Scan for the cell matching the given text and deliver its (x, y) coordinate at center. 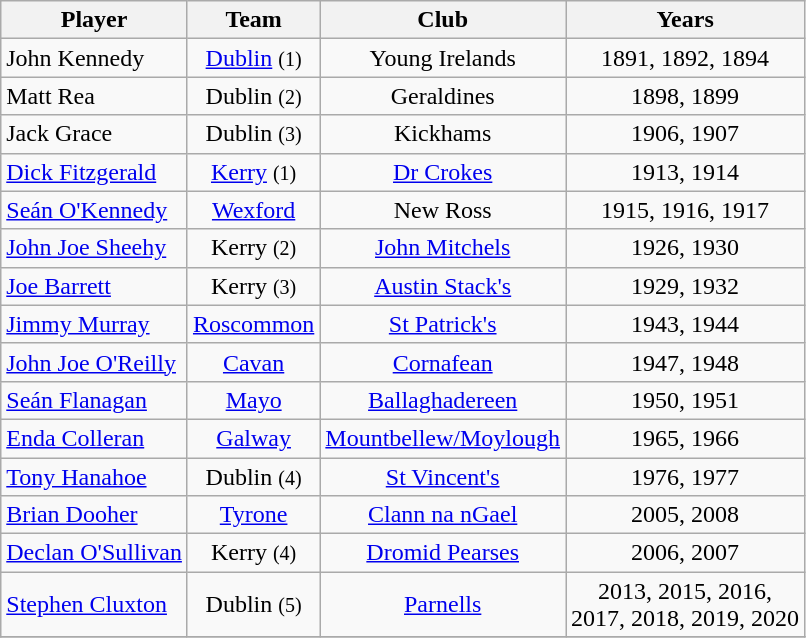
1906, 1907 (686, 134)
1965, 1966 (686, 438)
Dublin (1) (253, 58)
Seán Flanagan (94, 400)
2006, 2007 (686, 553)
1926, 1930 (686, 248)
Kerry (3) (253, 286)
St Patrick's (443, 324)
Kickhams (443, 134)
1913, 1914 (686, 172)
Matt Rea (94, 96)
1947, 1948 (686, 362)
Dublin (5) (253, 604)
Austin Stack's (443, 286)
Tyrone (253, 515)
Seán O'Kennedy (94, 210)
1950, 1951 (686, 400)
Tony Hanahoe (94, 477)
Enda Colleran (94, 438)
Joe Barrett (94, 286)
1976, 1977 (686, 477)
2005, 2008 (686, 515)
1929, 1932 (686, 286)
1891, 1892, 1894 (686, 58)
Kerry (4) (253, 553)
Cavan (253, 362)
1943, 1944 (686, 324)
Stephen Cluxton (94, 604)
Roscommon (253, 324)
New Ross (443, 210)
Dublin (3) (253, 134)
Galway (253, 438)
St Vincent's (443, 477)
John Kennedy (94, 58)
Clann na nGael (443, 515)
2013, 2015, 2016,2017, 2018, 2019, 2020 (686, 604)
Dick Fitzgerald (94, 172)
Parnells (443, 604)
1898, 1899 (686, 96)
Ballaghadereen (443, 400)
Dublin (4) (253, 477)
Cornafean (443, 362)
Wexford (253, 210)
Team (253, 20)
Mountbellew/Moylough (443, 438)
Jack Grace (94, 134)
John Joe Sheehy (94, 248)
Years (686, 20)
John Joe O'Reilly (94, 362)
Club (443, 20)
Dromid Pearses (443, 553)
Geraldines (443, 96)
Kerry (1) (253, 172)
Dublin (2) (253, 96)
Dr Crokes (443, 172)
Brian Dooher (94, 515)
1915, 1916, 1917 (686, 210)
John Mitchels (443, 248)
Jimmy Murray (94, 324)
Declan O'Sullivan (94, 553)
Young Irelands (443, 58)
Player (94, 20)
Mayo (253, 400)
Kerry (2) (253, 248)
